Extract the (x, y) coordinate from the center of the cell holding the provided text.  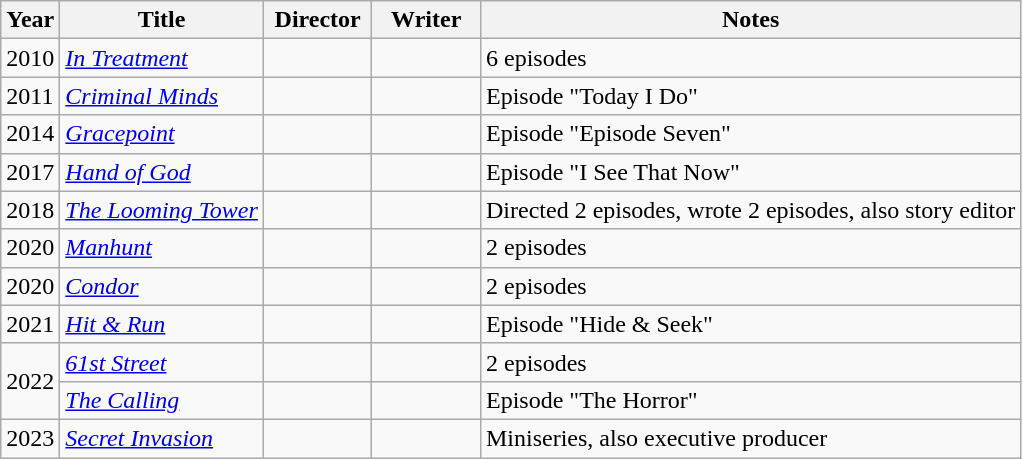
Episode "Today I Do" (750, 96)
The Looming Tower (162, 210)
2014 (30, 134)
Manhunt (162, 248)
The Calling (162, 400)
2017 (30, 172)
Notes (750, 20)
Secret Invasion (162, 438)
Directed 2 episodes, wrote 2 episodes, also story editor (750, 210)
Gracepoint (162, 134)
2023 (30, 438)
Condor (162, 286)
Hit & Run (162, 324)
2022 (30, 381)
Director (318, 20)
Year (30, 20)
Episode "The Horror" (750, 400)
Writer (426, 20)
6 episodes (750, 58)
Episode "Episode Seven" (750, 134)
Miniseries, also executive producer (750, 438)
Episode "Hide & Seek" (750, 324)
Episode "I See That Now" (750, 172)
2018 (30, 210)
2011 (30, 96)
Hand of God (162, 172)
2021 (30, 324)
In Treatment (162, 58)
61st Street (162, 362)
Title (162, 20)
2010 (30, 58)
Criminal Minds (162, 96)
